From the cell containing the given text, extract its center point as [x, y] coordinate. 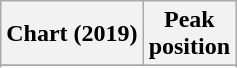
Chart (2019) [72, 34]
Peakposition [189, 34]
